Pinpoint the cell where the given text exists, returning its [x, y] midpoint coordinate. 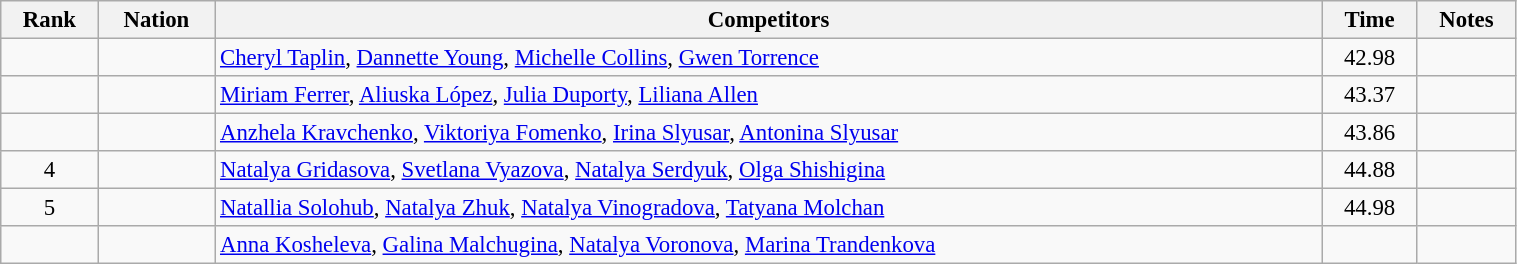
Competitors [769, 20]
44.98 [1369, 208]
Miriam Ferrer, Aliuska López, Julia Duporty, Liliana Allen [769, 95]
42.98 [1369, 58]
Rank [50, 20]
Anzhela Kravchenko, Viktoriya Fomenko, Irina Slyusar, Antonina Slyusar [769, 133]
Nation [156, 20]
43.86 [1369, 133]
Natalya Gridasova, Svetlana Vyazova, Natalya Serdyuk, Olga Shishigina [769, 170]
4 [50, 170]
Natallia Solohub, Natalya Zhuk, Natalya Vinogradova, Tatyana Molchan [769, 208]
44.88 [1369, 170]
Time [1369, 20]
5 [50, 208]
Cheryl Taplin, Dannette Young, Michelle Collins, Gwen Torrence [769, 58]
Anna Kosheleva, Galina Malchugina, Natalya Voronova, Marina Trandenkova [769, 245]
Notes [1466, 20]
43.37 [1369, 95]
